Find where the given text appears and provide that cell's center as (x, y) coordinate. 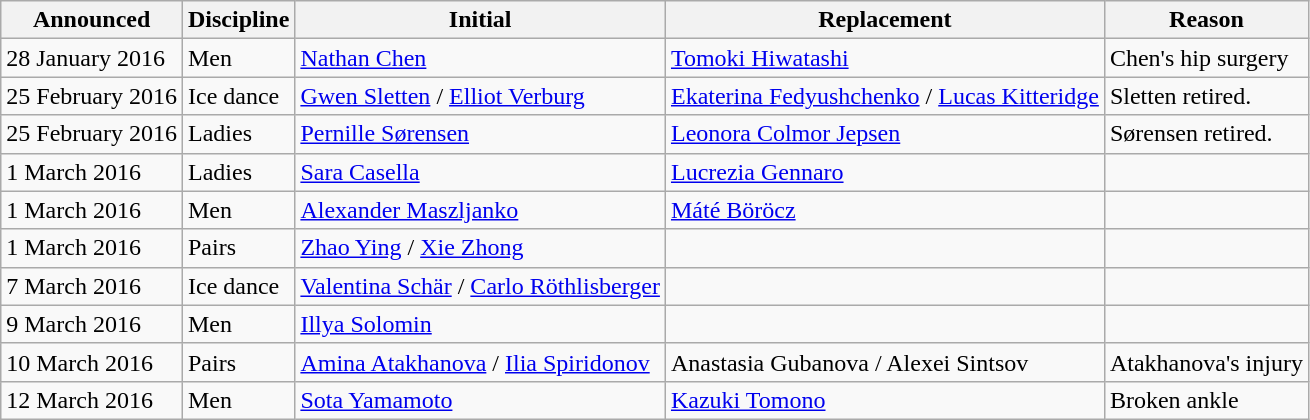
Lucrezia Gennaro (884, 172)
7 March 2016 (92, 286)
Reason (1206, 20)
Replacement (884, 20)
Announced (92, 20)
Amina Atakhanova / Ilia Spiridonov (480, 362)
Leonora Colmor Jepsen (884, 134)
Chen's hip surgery (1206, 58)
10 March 2016 (92, 362)
Illya Solomin (480, 324)
Valentina Schär / Carlo Röthlisberger (480, 286)
Kazuki Tomono (884, 400)
Alexander Maszljanko (480, 210)
Broken ankle (1206, 400)
Nathan Chen (480, 58)
Sletten retired. (1206, 96)
Zhao Ying / Xie Zhong (480, 248)
Anastasia Gubanova / Alexei Sintsov (884, 362)
28 January 2016 (92, 58)
Atakhanova's injury (1206, 362)
Discipline (238, 20)
Pernille Sørensen (480, 134)
Gwen Sletten / Elliot Verburg (480, 96)
Máté Böröcz (884, 210)
Sara Casella (480, 172)
Sota Yamamoto (480, 400)
Tomoki Hiwatashi (884, 58)
12 March 2016 (92, 400)
Ekaterina Fedyushchenko / Lucas Kitteridge (884, 96)
9 March 2016 (92, 324)
Initial (480, 20)
Sørensen retired. (1206, 134)
